For the text-containing cell, return its midpoint in (X, Y) coordinate format. 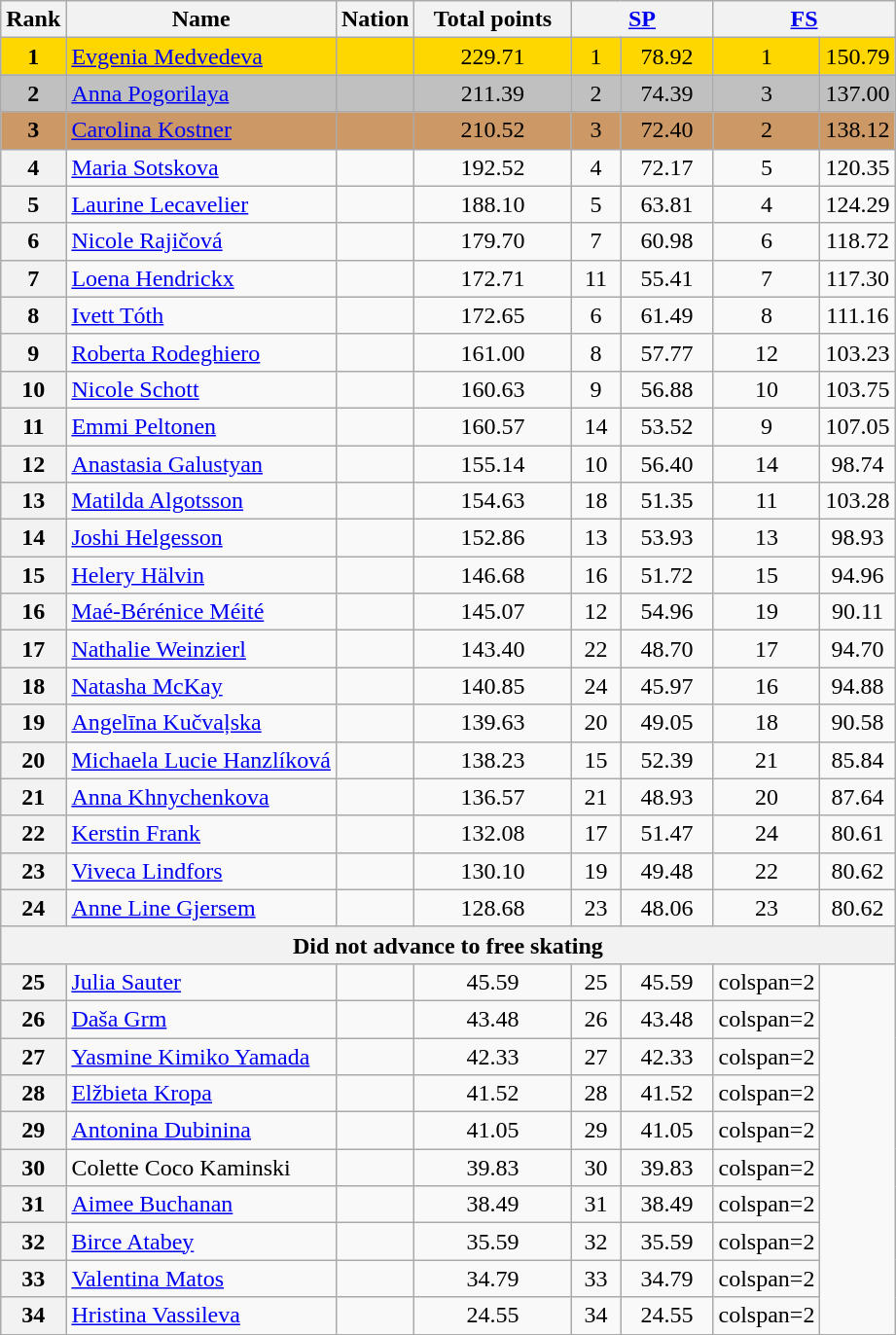
172.71 (492, 278)
137.00 (858, 93)
Rank (33, 19)
140.85 (492, 686)
Kerstin Frank (201, 834)
56.88 (667, 389)
Nicole Rajičová (201, 241)
192.52 (492, 167)
Helery Hälvin (201, 575)
146.68 (492, 575)
211.39 (492, 93)
74.39 (667, 93)
63.81 (667, 204)
138.23 (492, 760)
Carolina Kostner (201, 130)
90.58 (858, 723)
Michaela Lucie Hanzlíková (201, 760)
49.05 (667, 723)
154.63 (492, 501)
87.64 (858, 797)
Valentina Matos (201, 1279)
Birce Atabey (201, 1242)
Elžbieta Kropa (201, 1094)
132.08 (492, 834)
150.79 (858, 56)
54.96 (667, 612)
Anna Pogorilaya (201, 93)
128.68 (492, 908)
48.93 (667, 797)
51.35 (667, 501)
51.47 (667, 834)
111.16 (858, 315)
Nicole Schott (201, 389)
61.49 (667, 315)
160.63 (492, 389)
210.52 (492, 130)
Nathalie Weinzierl (201, 649)
55.41 (667, 278)
138.12 (858, 130)
Anastasia Galustyan (201, 464)
179.70 (492, 241)
Total points (492, 19)
49.48 (667, 871)
161.00 (492, 352)
53.93 (667, 538)
107.05 (858, 426)
Julia Sauter (201, 982)
45.97 (667, 686)
48.06 (667, 908)
Yasmine Kimiko Yamada (201, 1056)
Matilda Algotsson (201, 501)
Name (201, 19)
94.88 (858, 686)
90.11 (858, 612)
80.61 (858, 834)
103.23 (858, 352)
Anna Khnychenkova (201, 797)
Joshi Helgesson (201, 538)
Laurine Lecavelier (201, 204)
72.17 (667, 167)
98.74 (858, 464)
Roberta Rodeghiero (201, 352)
Loena Hendrickx (201, 278)
60.98 (667, 241)
98.93 (858, 538)
78.92 (667, 56)
FS (804, 19)
51.72 (667, 575)
53.52 (667, 426)
94.96 (858, 575)
229.71 (492, 56)
Daša Grm (201, 1019)
Evgenia Medvedeva (201, 56)
160.57 (492, 426)
48.70 (667, 649)
Angelīna Kučvaļska (201, 723)
Did not advance to free skating (448, 945)
152.86 (492, 538)
136.57 (492, 797)
72.40 (667, 130)
Maria Sotskova (201, 167)
Anne Line Gjersem (201, 908)
Nation (375, 19)
130.10 (492, 871)
188.10 (492, 204)
57.77 (667, 352)
Maé-Bérénice Méité (201, 612)
85.84 (858, 760)
Ivett Tóth (201, 315)
117.30 (858, 278)
SP (642, 19)
124.29 (858, 204)
172.65 (492, 315)
118.72 (858, 241)
103.75 (858, 389)
Natasha McKay (201, 686)
Emmi Peltonen (201, 426)
139.63 (492, 723)
Hristina Vassileva (201, 1316)
Colette Coco Kaminski (201, 1168)
52.39 (667, 760)
Aimee Buchanan (201, 1205)
120.35 (858, 167)
Antonina Dubinina (201, 1131)
56.40 (667, 464)
145.07 (492, 612)
Viveca Lindfors (201, 871)
143.40 (492, 649)
155.14 (492, 464)
94.70 (858, 649)
103.28 (858, 501)
